Capture the cell that displays the provided text and extract its [x, y] central coordinate. 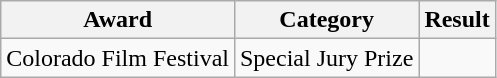
Colorado Film Festival [118, 58]
Award [118, 20]
Result [457, 20]
Special Jury Prize [326, 58]
Category [326, 20]
